Locate the cell with the specified text and output its [X, Y] center coordinate. 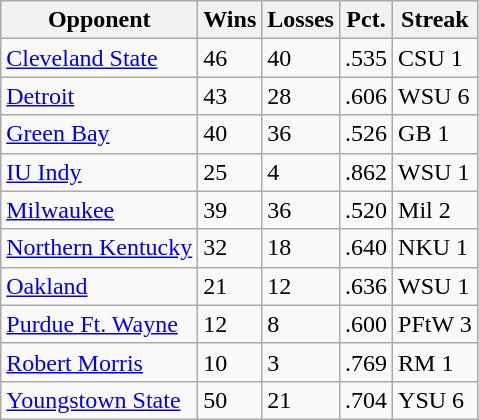
WSU 6 [436, 96]
39 [230, 210]
Green Bay [100, 134]
IU Indy [100, 172]
Robert Morris [100, 362]
4 [301, 172]
25 [230, 172]
PFtW 3 [436, 324]
Youngstown State [100, 400]
NKU 1 [436, 248]
43 [230, 96]
Oakland [100, 286]
.520 [366, 210]
.636 [366, 286]
Streak [436, 20]
.640 [366, 248]
GB 1 [436, 134]
Northern Kentucky [100, 248]
8 [301, 324]
.535 [366, 58]
Mil 2 [436, 210]
50 [230, 400]
46 [230, 58]
28 [301, 96]
Detroit [100, 96]
.606 [366, 96]
Cleveland State [100, 58]
3 [301, 362]
Pct. [366, 20]
Wins [230, 20]
.862 [366, 172]
CSU 1 [436, 58]
Purdue Ft. Wayne [100, 324]
18 [301, 248]
YSU 6 [436, 400]
.526 [366, 134]
.704 [366, 400]
Losses [301, 20]
.600 [366, 324]
Milwaukee [100, 210]
.769 [366, 362]
10 [230, 362]
Opponent [100, 20]
RM 1 [436, 362]
32 [230, 248]
